Determine the [X, Y] coordinate at the center of the cell enclosing the given text.  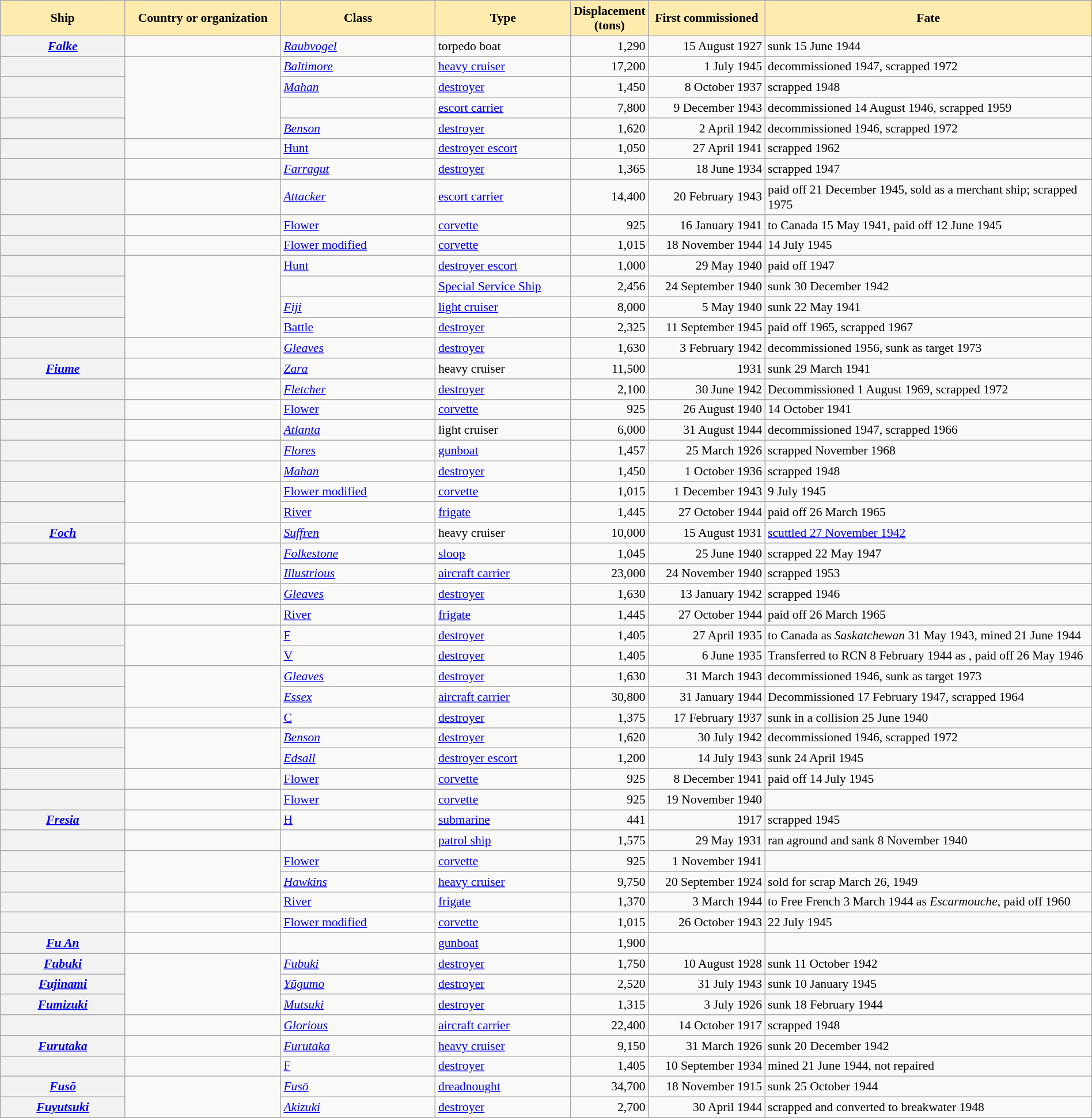
6 June 1935 [707, 656]
441 [609, 820]
29 May 1931 [707, 841]
27 April 1935 [707, 635]
31 March 1926 [707, 1046]
6,000 [609, 430]
H [358, 820]
20 February 1943 [707, 197]
dreadnought [503, 1087]
1,900 [609, 943]
scrapped 1947 [928, 169]
24 November 1940 [707, 574]
31 March 1943 [707, 677]
sunk 29 March 1941 [928, 369]
Yūgumo [358, 984]
Transferred to RCN 8 February 1944 as , paid off 26 May 1946 [928, 656]
2,325 [609, 328]
14 October 1941 [928, 410]
1917 [707, 820]
paid off 1947 [928, 266]
30,800 [609, 697]
19 November 1940 [707, 799]
26 October 1943 [707, 923]
Type [503, 18]
C [358, 718]
26 August 1940 [707, 410]
Farragut [358, 169]
2,520 [609, 984]
Foch [63, 533]
sunk 30 December 1942 [928, 287]
5 May 1940 [707, 307]
15 August 1927 [707, 46]
22,400 [609, 1025]
Illustrious [358, 574]
sunk in a collision 25 June 1940 [928, 718]
scrapped 1953 [928, 574]
30 April 1944 [707, 1108]
14,400 [609, 197]
1 October 1936 [707, 471]
Hawkins [358, 882]
Fletcher [358, 389]
decommissioned 1946, sunk as target 1973 [928, 677]
1,050 [609, 149]
paid off 21 December 1945, sold as a merchant ship; scrapped 1975 [928, 197]
Fumizuki [63, 1005]
3 March 1944 [707, 902]
ran aground and sank 8 November 1940 [928, 841]
Suffren [358, 533]
Country or organization [203, 18]
10 August 1928 [707, 964]
Fresia [63, 820]
Glorious [358, 1025]
V [358, 656]
17 February 1937 [707, 718]
2 April 1942 [707, 128]
8 October 1937 [707, 88]
torpedo boat [503, 46]
1,315 [609, 1005]
decommissioned 1947, scrapped 1966 [928, 430]
1 July 1945 [707, 67]
decommissioned 1956, sunk as target 1973 [928, 348]
Fuyutsuki [63, 1108]
27 April 1941 [707, 149]
Zara [358, 369]
23,000 [609, 574]
30 June 1942 [707, 389]
31 August 1944 [707, 430]
30 July 1942 [707, 738]
sunk 11 October 1942 [928, 964]
sunk 24 April 1945 [928, 759]
submarine [503, 820]
Atlanta [358, 430]
14 October 1917 [707, 1025]
to Canada 15 May 1941, paid off 12 June 1945 [928, 225]
9,750 [609, 882]
Raubvogel [358, 46]
15 August 1931 [707, 533]
31 July 1943 [707, 984]
to Free French 3 March 1944 as Escarmouche, paid off 1960 [928, 902]
1,750 [609, 964]
Ship [63, 18]
scrapped and converted to breakwater 1948 [928, 1108]
8,000 [609, 307]
Attacker [358, 197]
2,100 [609, 389]
sunk 10 January 1945 [928, 984]
Flores [358, 451]
9 December 1943 [707, 108]
Decommissioned 1 August 1969, scrapped 1972 [928, 389]
1,045 [609, 554]
Class [358, 18]
Baltimore [358, 67]
Special Service Ship [503, 287]
1,575 [609, 841]
decommissioned 1947, scrapped 1972 [928, 67]
Mutsuki [358, 1005]
Fu An [63, 943]
9 July 1945 [928, 492]
1931 [707, 369]
1,200 [609, 759]
paid off 1965, scrapped 1967 [928, 328]
2,700 [609, 1108]
scrapped 22 May 1947 [928, 554]
Fate [928, 18]
18 June 1934 [707, 169]
16 January 1941 [707, 225]
sunk 22 May 1941 [928, 307]
Fiume [63, 369]
13 January 1942 [707, 594]
sold for scrap March 26, 1949 [928, 882]
1 December 1943 [707, 492]
Falke [63, 46]
9,150 [609, 1046]
29 May 1940 [707, 266]
7,800 [609, 108]
Folkestone [358, 554]
10 September 1934 [707, 1066]
25 March 1926 [707, 451]
sunk 25 October 1944 [928, 1087]
scuttled 27 November 1942 [928, 533]
decommissioned 14 August 1946, scrapped 1959 [928, 108]
Edsall [358, 759]
scrapped 1946 [928, 594]
17,200 [609, 67]
20 September 1924 [707, 882]
First commissioned [707, 18]
Fiji [358, 307]
to Canada as Saskatchewan 31 May 1943, mined 21 June 1944 [928, 635]
2,456 [609, 287]
1,370 [609, 902]
patrol ship [503, 841]
18 November 1915 [707, 1087]
1,000 [609, 266]
sunk 20 December 1942 [928, 1046]
Battle [358, 328]
1,375 [609, 718]
sunk 18 February 1944 [928, 1005]
14 July 1945 [928, 245]
scrapped 1962 [928, 149]
24 September 1940 [707, 287]
Decommissioned 17 February 1947, scrapped 1964 [928, 697]
scrapped November 1968 [928, 451]
Akizuki [358, 1108]
mined 21 June 1944, not repaired [928, 1066]
18 November 1944 [707, 245]
11 September 1945 [707, 328]
14 July 1943 [707, 759]
paid off 14 July 1945 [928, 779]
3 July 1926 [707, 1005]
scrapped 1945 [928, 820]
25 June 1940 [707, 554]
1,365 [609, 169]
Displacement (tons) [609, 18]
10,000 [609, 533]
Essex [358, 697]
34,700 [609, 1087]
11,500 [609, 369]
22 July 1945 [928, 923]
8 December 1941 [707, 779]
Fujinami [63, 984]
sunk 15 June 1944 [928, 46]
31 January 1944 [707, 697]
sloop [503, 554]
1,290 [609, 46]
3 February 1942 [707, 348]
1 November 1941 [707, 861]
1,457 [609, 451]
